Locate the cell with the specified text and output its [x, y] center coordinate. 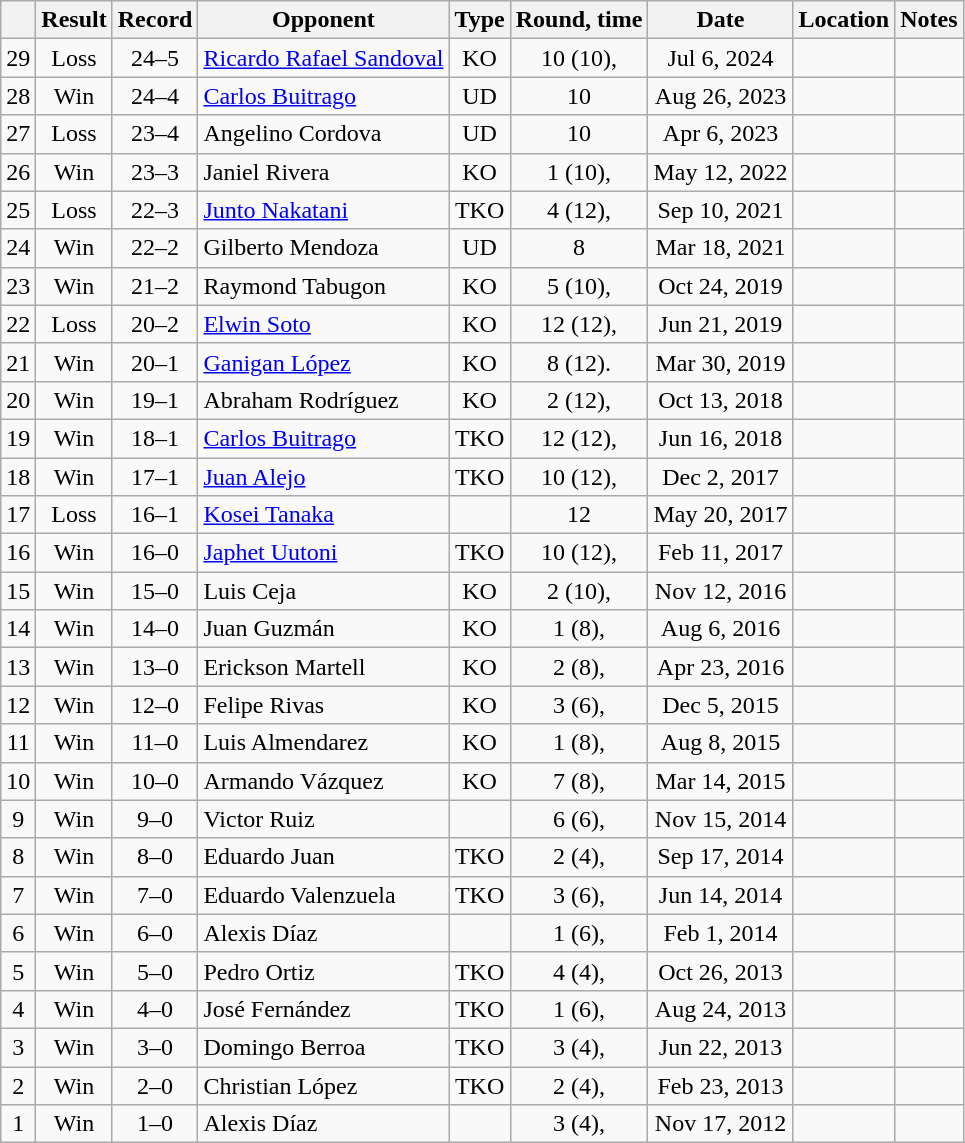
2 [18, 1085]
Abraham Rodríguez [324, 400]
15 [18, 591]
9–0 [155, 819]
Feb 23, 2013 [720, 1085]
11 [18, 743]
24 [18, 248]
Japhet Uutoni [324, 553]
4 [18, 1009]
7 [18, 895]
Ganigan López [324, 362]
Nov 17, 2012 [720, 1124]
Apr 6, 2023 [720, 134]
21–2 [155, 286]
4–0 [155, 1009]
Round, time [579, 20]
Eduardo Juan [324, 857]
16 [18, 553]
24–5 [155, 58]
10 (10), [579, 58]
16–1 [155, 515]
20–1 [155, 362]
16–0 [155, 553]
Gilberto Mendoza [324, 248]
Junto Nakatani [324, 210]
3 [18, 1047]
4 (12), [579, 210]
6 [18, 933]
Aug 26, 2023 [720, 96]
Domingo Berroa [324, 1047]
Sep 17, 2014 [720, 857]
2 (8), [579, 667]
Janiel Rivera [324, 172]
8 (12). [579, 362]
Aug 6, 2016 [720, 629]
Jun 22, 2013 [720, 1047]
Dec 2, 2017 [720, 477]
Oct 24, 2019 [720, 286]
Mar 14, 2015 [720, 781]
Date [720, 20]
23–4 [155, 134]
Jul 6, 2024 [720, 58]
2 (10), [579, 591]
Elwin Soto [324, 324]
Opponent [324, 20]
19–1 [155, 400]
Result [74, 20]
Jun 14, 2014 [720, 895]
18 [18, 477]
Mar 18, 2021 [720, 248]
1–0 [155, 1124]
2 (12), [579, 400]
1 [18, 1124]
25 [18, 210]
17 [18, 515]
Christian López [324, 1085]
Oct 26, 2013 [720, 971]
21 [18, 362]
Erickson Martell [324, 667]
3–0 [155, 1047]
Luis Almendarez [324, 743]
Oct 13, 2018 [720, 400]
José Fernández [324, 1009]
6 (6), [579, 819]
13 [18, 667]
Nov 12, 2016 [720, 591]
14–0 [155, 629]
Victor Ruiz [324, 819]
Juan Guzmán [324, 629]
May 12, 2022 [720, 172]
4 (4), [579, 971]
11–0 [155, 743]
Luis Ceja [324, 591]
May 20, 2017 [720, 515]
5 [18, 971]
5–0 [155, 971]
23–3 [155, 172]
6–0 [155, 933]
8–0 [155, 857]
26 [18, 172]
Armando Vázquez [324, 781]
2–0 [155, 1085]
10–0 [155, 781]
23 [18, 286]
Raymond Tabugon [324, 286]
Jun 16, 2018 [720, 438]
14 [18, 629]
Juan Alejo [324, 477]
Mar 30, 2019 [720, 362]
5 (10), [579, 286]
12–0 [155, 705]
24–4 [155, 96]
28 [18, 96]
Location [844, 20]
Notes [929, 20]
9 [18, 819]
Apr 23, 2016 [720, 667]
Ricardo Rafael Sandoval [324, 58]
Nov 15, 2014 [720, 819]
7 (8), [579, 781]
Angelino Cordova [324, 134]
Kosei Tanaka [324, 515]
7–0 [155, 895]
Aug 24, 2013 [720, 1009]
Feb 11, 2017 [720, 553]
20–2 [155, 324]
15–0 [155, 591]
Record [155, 20]
Eduardo Valenzuela [324, 895]
22–3 [155, 210]
27 [18, 134]
17–1 [155, 477]
18–1 [155, 438]
1 (10), [579, 172]
22–2 [155, 248]
Sep 10, 2021 [720, 210]
Type [480, 20]
19 [18, 438]
29 [18, 58]
22 [18, 324]
Feb 1, 2014 [720, 933]
Jun 21, 2019 [720, 324]
13–0 [155, 667]
Aug 8, 2015 [720, 743]
Pedro Ortiz [324, 971]
Felipe Rivas [324, 705]
Dec 5, 2015 [720, 705]
20 [18, 400]
